Output the [X, Y] coordinate of the center of the cell containing the given text.  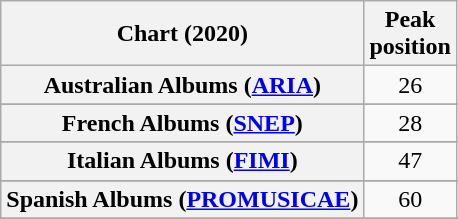
Spanish Albums (PROMUSICAE) [182, 199]
Australian Albums (ARIA) [182, 85]
French Albums (SNEP) [182, 123]
26 [410, 85]
60 [410, 199]
28 [410, 123]
Chart (2020) [182, 34]
Italian Albums (FIMI) [182, 161]
47 [410, 161]
Peakposition [410, 34]
